Identify which cell holds the provided text, then report its [x, y] central coordinate. 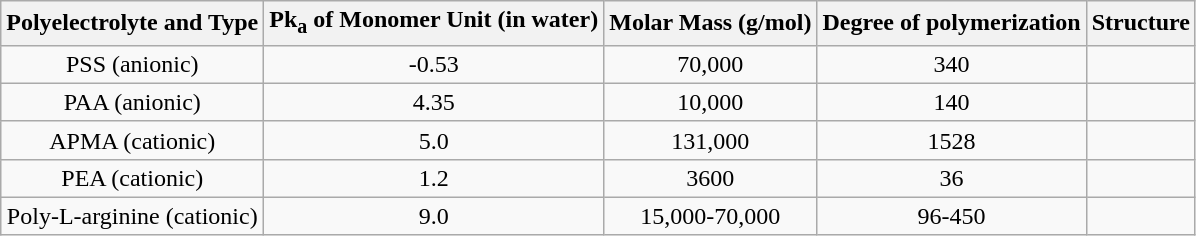
PAA (anionic) [132, 102]
Molar Mass (g/mol) [710, 23]
15,000-70,000 [710, 216]
4.35 [434, 102]
1528 [952, 140]
9.0 [434, 216]
3600 [710, 178]
131,000 [710, 140]
PSS (anionic) [132, 64]
Degree of polymerization [952, 23]
Structure [1140, 23]
140 [952, 102]
96-450 [952, 216]
1.2 [434, 178]
Pka of Monomer Unit (in water) [434, 23]
70,000 [710, 64]
5.0 [434, 140]
PEA (cationic) [132, 178]
Poly-L-arginine (cationic) [132, 216]
-0.53 [434, 64]
APMA (cationic) [132, 140]
340 [952, 64]
10,000 [710, 102]
36 [952, 178]
Polyelectrolyte and Type [132, 23]
